Detect which cell encompasses the target text, then output its [X, Y] center coordinate. 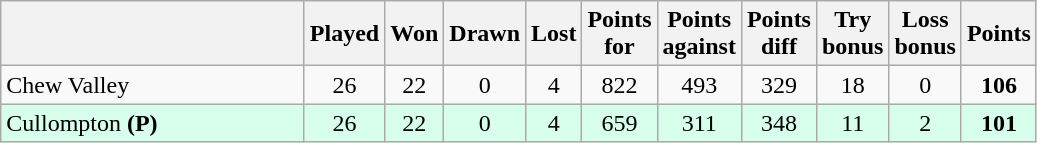
18 [852, 85]
822 [620, 85]
Lost [554, 34]
11 [852, 123]
Cullompton (P) [153, 123]
Points against [699, 34]
Played [344, 34]
Chew Valley [153, 85]
Points for [620, 34]
Loss bonus [925, 34]
101 [998, 123]
329 [778, 85]
106 [998, 85]
493 [699, 85]
Won [414, 34]
2 [925, 123]
Points diff [778, 34]
Points [998, 34]
Try bonus [852, 34]
659 [620, 123]
311 [699, 123]
348 [778, 123]
Drawn [485, 34]
